Find where the given text appears and provide that cell's center as [x, y] coordinate. 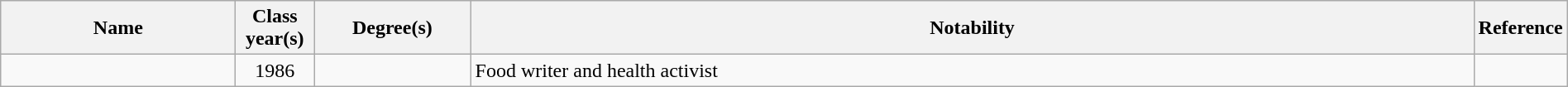
Degree(s) [392, 28]
Class year(s) [275, 28]
Reference [1520, 28]
1986 [275, 70]
Food writer and health activist [973, 70]
Name [118, 28]
Notability [973, 28]
